Search for the cell housing the specified text and yield its [x, y] center coordinate. 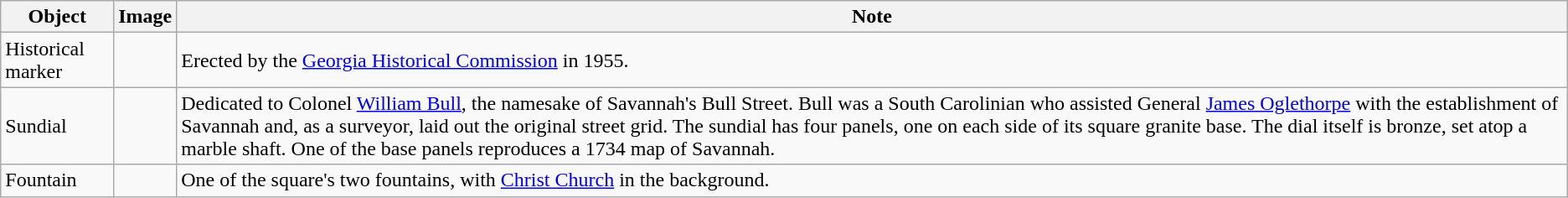
Object [57, 17]
Image [146, 17]
One of the square's two fountains, with Christ Church in the background. [873, 180]
Note [873, 17]
Historical marker [57, 60]
Sundial [57, 126]
Fountain [57, 180]
Erected by the Georgia Historical Commission in 1955. [873, 60]
